Return the [X, Y] coordinate for the center point of the cell that contains the specified text.  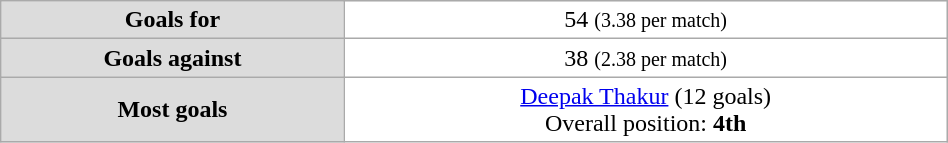
54 (3.38 per match) [646, 20]
Goals for [172, 20]
Most goals [172, 110]
Goals against [172, 58]
Deepak Thakur (12 goals) Overall position: 4th [646, 110]
38 (2.38 per match) [646, 58]
